Capture the cell that displays the provided text and extract its [X, Y] central coordinate. 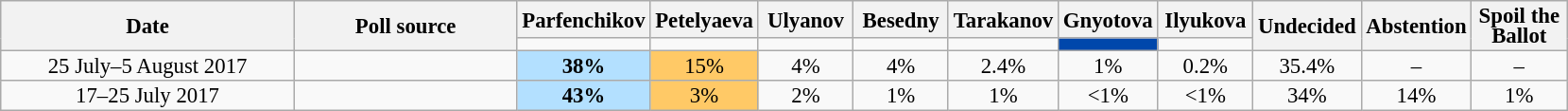
Undecided [1307, 27]
3% [704, 96]
15% [704, 66]
Spoil the Ballot [1520, 27]
Petelyaeva [704, 19]
Tarakanov [1003, 19]
Ulyanov [805, 19]
14% [1416, 96]
2.4% [1003, 66]
Parfenchikov [584, 19]
Abstention [1416, 27]
Besedny [902, 19]
35.4% [1307, 66]
0.2% [1206, 66]
Ilyukova [1206, 19]
Date [147, 27]
25 July–5 August 2017 [147, 66]
2% [805, 96]
17–25 July 2017 [147, 96]
Poll source [405, 27]
38% [584, 66]
34% [1307, 96]
Gnyotova [1109, 19]
43% [584, 96]
